Pinpoint the cell where the given text exists, returning its (x, y) midpoint coordinate. 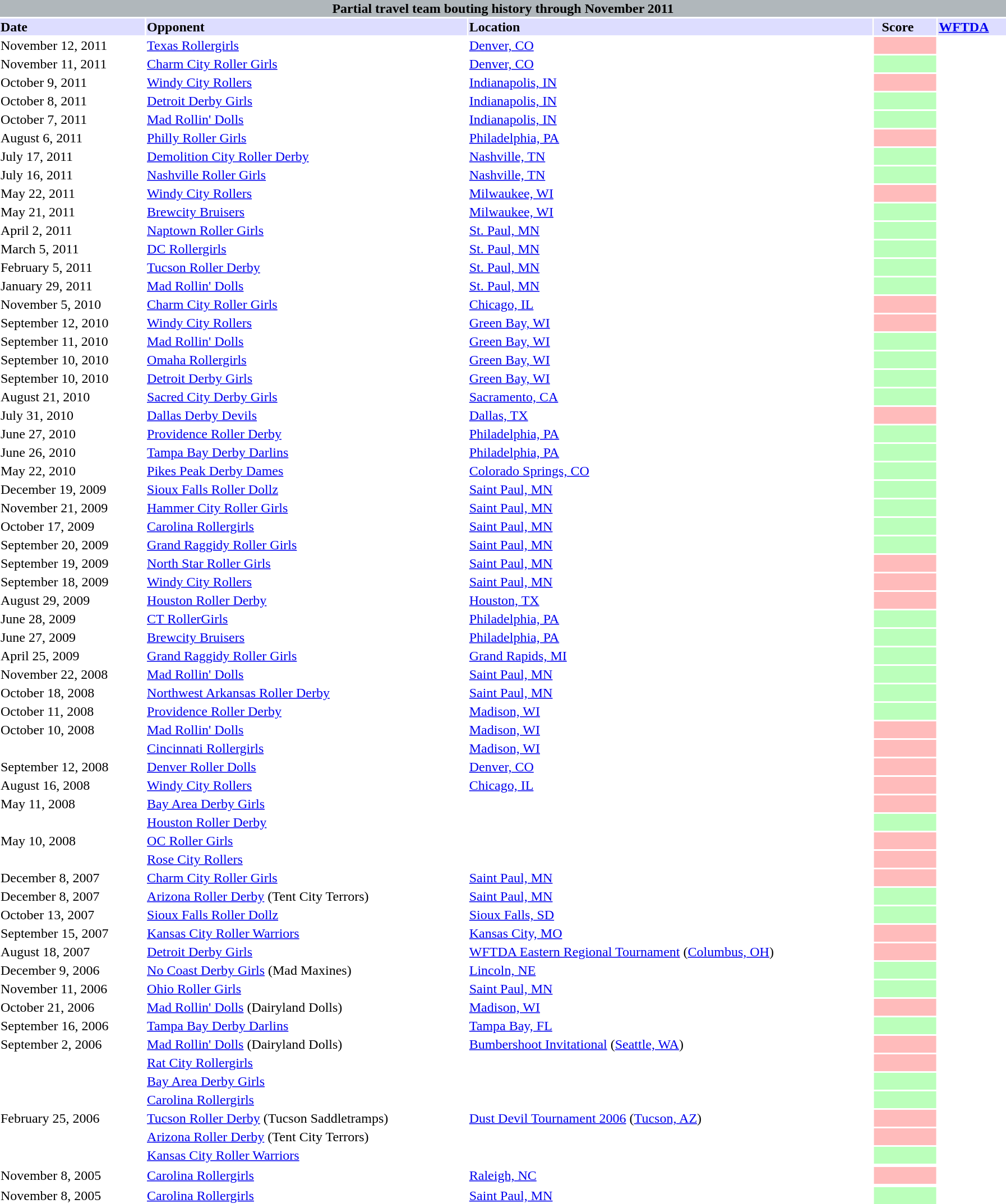
Ohio Roller Girls (307, 989)
Lincoln, NE (671, 970)
Colorado Springs, CO (671, 471)
Pikes Peak Derby Dames (307, 471)
OC Roller Girls (307, 841)
Rat City Rollergirls (307, 1063)
CT RollerGirls (307, 619)
Hammer City Roller Girls (307, 508)
Dallas, TX (671, 415)
DC Rollergirls (307, 249)
Score (905, 27)
Kansas City, MO (671, 933)
Dallas Derby Devils (307, 415)
Tucson Roller Derby (307, 267)
Philly Roller Girls (307, 138)
WFTDA Eastern Regional Tournament (Columbus, OH) (671, 952)
Northwest Arkansas Roller Derby (307, 693)
Sacramento, CA (671, 397)
Omaha Rollergirls (307, 360)
Cincinnati Rollergirls (307, 748)
Rose City Rollers (307, 859)
Demolition City Roller Derby (307, 156)
Tampa Bay, FL (671, 1026)
Bumbershoot Invitational (Seattle, WA) (671, 1044)
Texas Rollergirls (307, 45)
Raleigh, NC (671, 1175)
Naptown Roller Girls (307, 230)
No Coast Derby Girls (Mad Maxines) (307, 970)
Nashville Roller Girls (307, 175)
Tucson Roller Derby (Tucson Saddletramps) (307, 1118)
Denver Roller Dolls (307, 767)
Opponent (307, 27)
Grand Rapids, MI (671, 656)
North Star Roller Girls (307, 563)
Sacred City Derby Girls (307, 397)
Houston, TX (671, 600)
Location (671, 27)
Dust Devil Tournament 2006 (Tucson, AZ) (671, 1118)
Sioux Falls, SD (671, 915)
